Pinpoint the cell where the given text exists, returning its (x, y) midpoint coordinate. 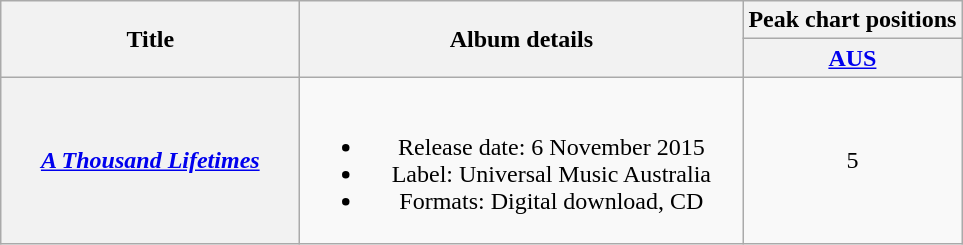
AUS (852, 58)
Album details (522, 39)
Title (150, 39)
Release date: 6 November 2015Label: Universal Music AustraliaFormats: Digital download, CD (522, 160)
Peak chart positions (852, 20)
5 (852, 160)
A Thousand Lifetimes (150, 160)
